Detect which cell encompasses the target text, then output its (x, y) center coordinate. 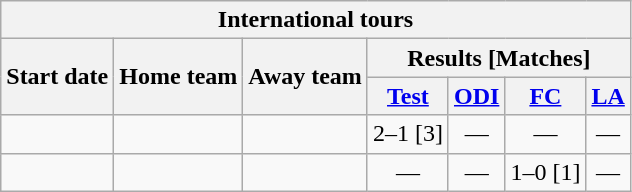
FC (546, 96)
LA (608, 96)
International tours (316, 20)
1–0 [1] (546, 172)
ODI (476, 96)
Test (408, 96)
2–1 [3] (408, 134)
Away team (306, 77)
Start date (58, 77)
Results [Matches] (498, 58)
Home team (178, 77)
